Capture the cell that displays the provided text and extract its (X, Y) central coordinate. 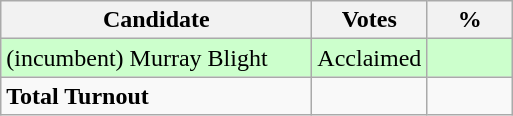
% (470, 20)
Candidate (156, 20)
Total Turnout (156, 96)
Votes (370, 20)
Acclaimed (370, 58)
(incumbent) Murray Blight (156, 58)
